Scan for the cell matching the given text and deliver its [X, Y] coordinate at center. 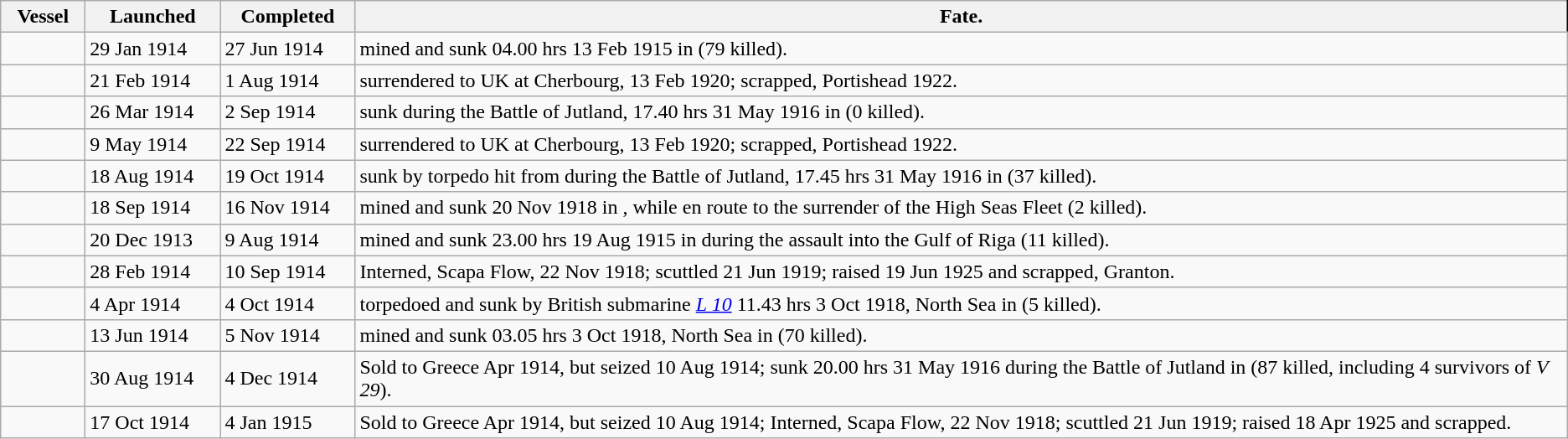
9 Aug 1914 [288, 240]
9 May 1914 [152, 144]
Interned, Scapa Flow, 22 Nov 1918; scuttled 21 Jun 1919; raised 19 Jun 1925 and scrapped, Granton. [962, 271]
sunk by torpedo hit from during the Battle of Jutland, 17.45 hrs 31 May 1916 in (37 killed). [962, 176]
mined and sunk 04.00 hrs 13 Feb 1915 in (79 killed). [962, 49]
17 Oct 1914 [152, 421]
Sold to Greece Apr 1914, but seized 10 Aug 1914; Interned, Scapa Flow, 22 Nov 1918; scuttled 21 Jun 1919; raised 18 Apr 1925 and scrapped. [962, 421]
26 Mar 1914 [152, 112]
mined and sunk 23.00 hrs 19 Aug 1915 in during the assault into the Gulf of Riga (11 killed). [962, 240]
27 Jun 1914 [288, 49]
22 Sep 1914 [288, 144]
19 Oct 1914 [288, 176]
Vessel [44, 17]
28 Feb 1914 [152, 271]
4 Apr 1914 [152, 303]
4 Oct 1914 [288, 303]
16 Nov 1914 [288, 208]
18 Sep 1914 [152, 208]
18 Aug 1914 [152, 176]
20 Dec 1913 [152, 240]
30 Aug 1914 [152, 379]
mined and sunk 03.05 hrs 3 Oct 1918, North Sea in (70 killed). [962, 335]
5 Nov 1914 [288, 335]
Launched [152, 17]
21 Feb 1914 [152, 80]
sunk during the Battle of Jutland, 17.40 hrs 31 May 1916 in (0 killed). [962, 112]
4 Dec 1914 [288, 379]
1 Aug 1914 [288, 80]
Completed [288, 17]
4 Jan 1915 [288, 421]
Fate. [962, 17]
13 Jun 1914 [152, 335]
2 Sep 1914 [288, 112]
10 Sep 1914 [288, 271]
mined and sunk 20 Nov 1918 in , while en route to the surrender of the High Seas Fleet (2 killed). [962, 208]
29 Jan 1914 [152, 49]
torpedoed and sunk by British submarine L 10 11.43 hrs 3 Oct 1918, North Sea in (5 killed). [962, 303]
